Identify which cell holds the provided text, then report its (X, Y) central coordinate. 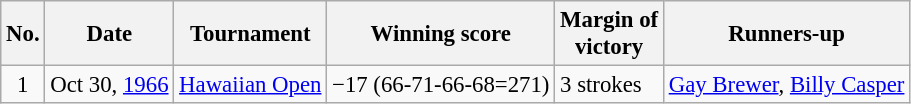
3 strokes (610, 85)
Runners-up (786, 34)
−17 (66-71-66-68=271) (441, 85)
Winning score (441, 34)
1 (23, 85)
Gay Brewer, Billy Casper (786, 85)
Margin ofvictory (610, 34)
Date (110, 34)
Hawaiian Open (250, 85)
Oct 30, 1966 (110, 85)
Tournament (250, 34)
No. (23, 34)
